Scan for the cell matching the given text and deliver its (x, y) coordinate at center. 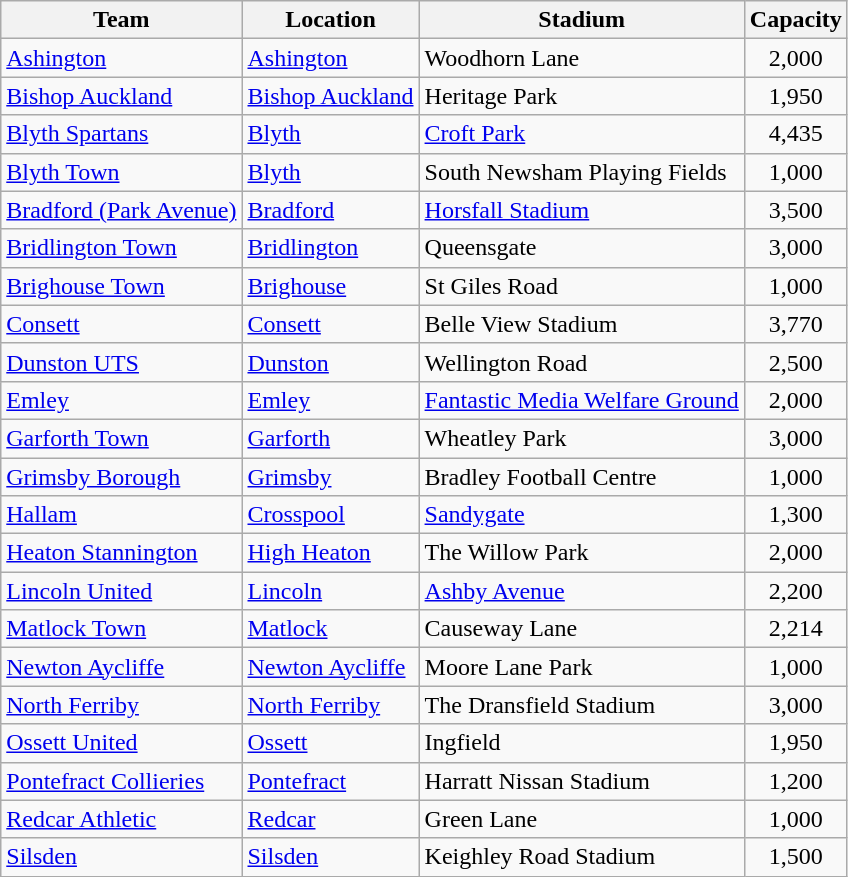
Team (122, 20)
Redcar (330, 819)
Lincoln United (122, 591)
Green Lane (582, 819)
3,500 (796, 210)
Dunston (330, 362)
Pontefract Collieries (122, 781)
Lincoln (330, 591)
2,200 (796, 591)
Garforth Town (122, 438)
Woodhorn Lane (582, 58)
Capacity (796, 20)
Brighouse (330, 286)
Wheatley Park (582, 438)
1,200 (796, 781)
Bradford (Park Avenue) (122, 210)
High Heaton (330, 553)
Bradford (330, 210)
Moore Lane Park (582, 667)
Heaton Stannington (122, 553)
Ashby Avenue (582, 591)
South Newsham Playing Fields (582, 172)
Redcar Athletic (122, 819)
Pontefract (330, 781)
3,770 (796, 324)
Heritage Park (582, 96)
Stadium (582, 20)
Garforth (330, 438)
Belle View Stadium (582, 324)
Causeway Lane (582, 629)
2,500 (796, 362)
Grimsby (330, 477)
Blyth Town (122, 172)
Bridlington (330, 248)
Fantastic Media Welfare Ground (582, 400)
Harratt Nissan Stadium (582, 781)
Location (330, 20)
Bridlington Town (122, 248)
The Dransfield Stadium (582, 705)
Croft Park (582, 134)
4,435 (796, 134)
Hallam (122, 515)
St Giles Road (582, 286)
2,214 (796, 629)
Blyth Spartans (122, 134)
Queensgate (582, 248)
Grimsby Borough (122, 477)
Horsfall Stadium (582, 210)
1,500 (796, 857)
Wellington Road (582, 362)
Bradley Football Centre (582, 477)
Brighouse Town (122, 286)
Matlock Town (122, 629)
Ingfield (582, 743)
Dunston UTS (122, 362)
The Willow Park (582, 553)
1,300 (796, 515)
Sandygate (582, 515)
Matlock (330, 629)
Ossett United (122, 743)
Keighley Road Stadium (582, 857)
Crosspool (330, 515)
Ossett (330, 743)
